Output the (X, Y) coordinate of the center of the cell containing the given text.  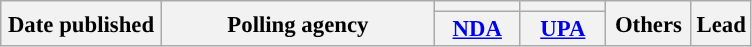
Date published (82, 24)
Others (649, 24)
NDA (477, 30)
UPA (563, 30)
Polling agency (298, 24)
Lead (721, 24)
